Output the [X, Y] coordinate of the center of the cell containing the given text.  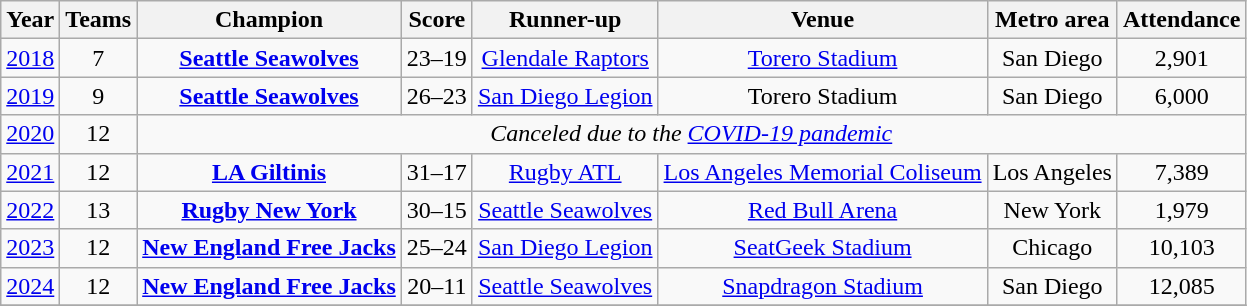
Los Angeles [1052, 172]
New York [1052, 210]
LA Giltinis [270, 172]
2021 [30, 172]
Snapdragon Stadium [822, 286]
Metro area [1052, 20]
Year [30, 20]
Venue [822, 20]
23–19 [436, 58]
Attendance [1181, 20]
26–23 [436, 96]
25–24 [436, 248]
7,389 [1181, 172]
Rugby New York [270, 210]
6,000 [1181, 96]
Red Bull Arena [822, 210]
9 [98, 96]
Champion [270, 20]
2018 [30, 58]
Rugby ATL [565, 172]
2,901 [1181, 58]
2023 [30, 248]
12,085 [1181, 286]
7 [98, 58]
20–11 [436, 286]
1,979 [1181, 210]
10,103 [1181, 248]
2022 [30, 210]
30–15 [436, 210]
Chicago [1052, 248]
2019 [30, 96]
Canceled due to the COVID-19 pandemic [692, 134]
Teams [98, 20]
Runner-up [565, 20]
SeatGeek Stadium [822, 248]
31–17 [436, 172]
13 [98, 210]
2020 [30, 134]
Los Angeles Memorial Coliseum [822, 172]
Glendale Raptors [565, 58]
Score [436, 20]
2024 [30, 286]
